Detect which cell encompasses the target text, then output its (x, y) center coordinate. 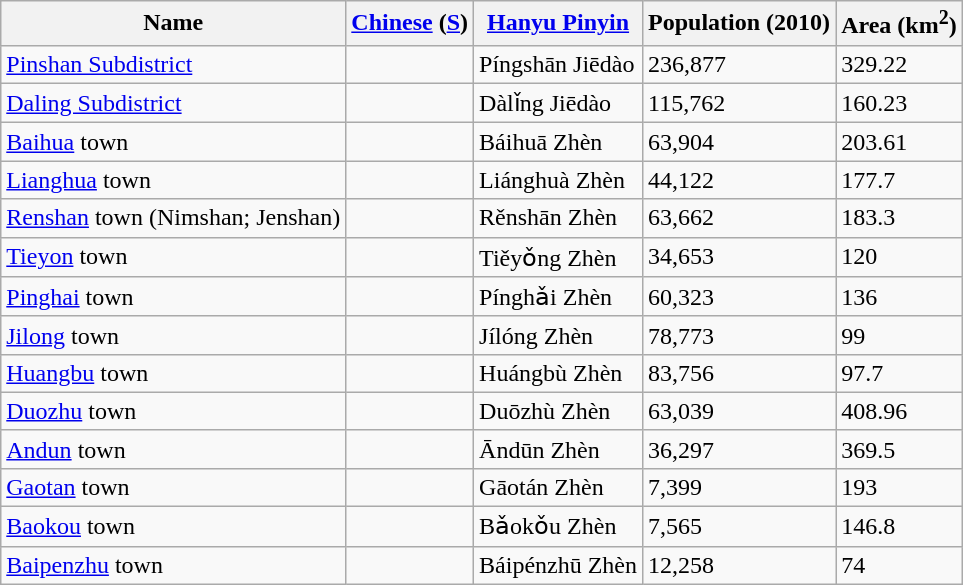
Dàlǐng Jiēdào (558, 103)
Tiěyǒng Zhèn (558, 257)
99 (900, 335)
36,297 (740, 449)
Tieyon town (174, 257)
Jilong town (174, 335)
Area (km2) (900, 24)
7,565 (740, 527)
408.96 (900, 411)
177.7 (900, 180)
Liánghuà Zhèn (558, 180)
329.22 (900, 64)
Píngshān Jiēdào (558, 64)
60,323 (740, 297)
Daling Subdistrict (174, 103)
Andun town (174, 449)
203.61 (900, 142)
Gāotán Zhèn (558, 487)
34,653 (740, 257)
Baipenzhu town (174, 565)
78,773 (740, 335)
83,756 (740, 373)
Duozhu town (174, 411)
63,039 (740, 411)
Báipénzhū Zhèn (558, 565)
97.7 (900, 373)
74 (900, 565)
7,399 (740, 487)
Population (2010) (740, 24)
Renshan town (Nimshan; Jenshan) (174, 218)
136 (900, 297)
120 (900, 257)
Gaotan town (174, 487)
63,662 (740, 218)
Pinshan Subdistrict (174, 64)
236,877 (740, 64)
44,122 (740, 180)
160.23 (900, 103)
Báihuā Zhèn (558, 142)
Name (174, 24)
Jílóng Zhèn (558, 335)
193 (900, 487)
Huángbù Zhèn (558, 373)
146.8 (900, 527)
Baokou town (174, 527)
63,904 (740, 142)
Rěnshān Zhèn (558, 218)
115,762 (740, 103)
Āndūn Zhèn (558, 449)
Hanyu Pinyin (558, 24)
Duōzhù Zhèn (558, 411)
369.5 (900, 449)
Bǎokǒu Zhèn (558, 527)
Pinghai town (174, 297)
Huangbu town (174, 373)
183.3 (900, 218)
Baihua town (174, 142)
Chinese (S) (410, 24)
Lianghua town (174, 180)
Pínghǎi Zhèn (558, 297)
12,258 (740, 565)
